Locate the cell with the specified text and output its (X, Y) center coordinate. 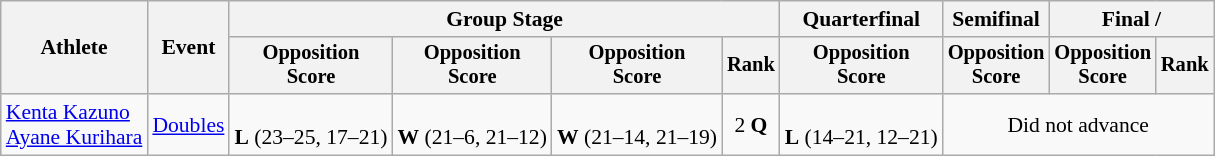
Group Stage (504, 19)
W (21–6, 21–12) (472, 124)
Semifinal (996, 19)
Athlete (74, 48)
Doubles (188, 124)
Did not advance (1078, 124)
L (14–21, 12–21) (862, 124)
Final / (1131, 19)
W (21–14, 21–19) (637, 124)
2 Q (751, 124)
Event (188, 48)
Quarterfinal (862, 19)
Kenta KazunoAyane Kurihara (74, 124)
L (23–25, 17–21) (310, 124)
